Capture the cell that displays the provided text and extract its [X, Y] central coordinate. 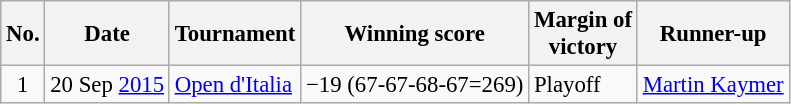
Martin Kaymer [713, 85]
Playoff [584, 85]
Open d'Italia [234, 85]
20 Sep 2015 [107, 85]
Winning score [415, 34]
Date [107, 34]
No. [23, 34]
−19 (67-67-68-67=269) [415, 85]
Margin ofvictory [584, 34]
Tournament [234, 34]
1 [23, 85]
Runner-up [713, 34]
